Find where the given text appears and provide that cell's center as [x, y] coordinate. 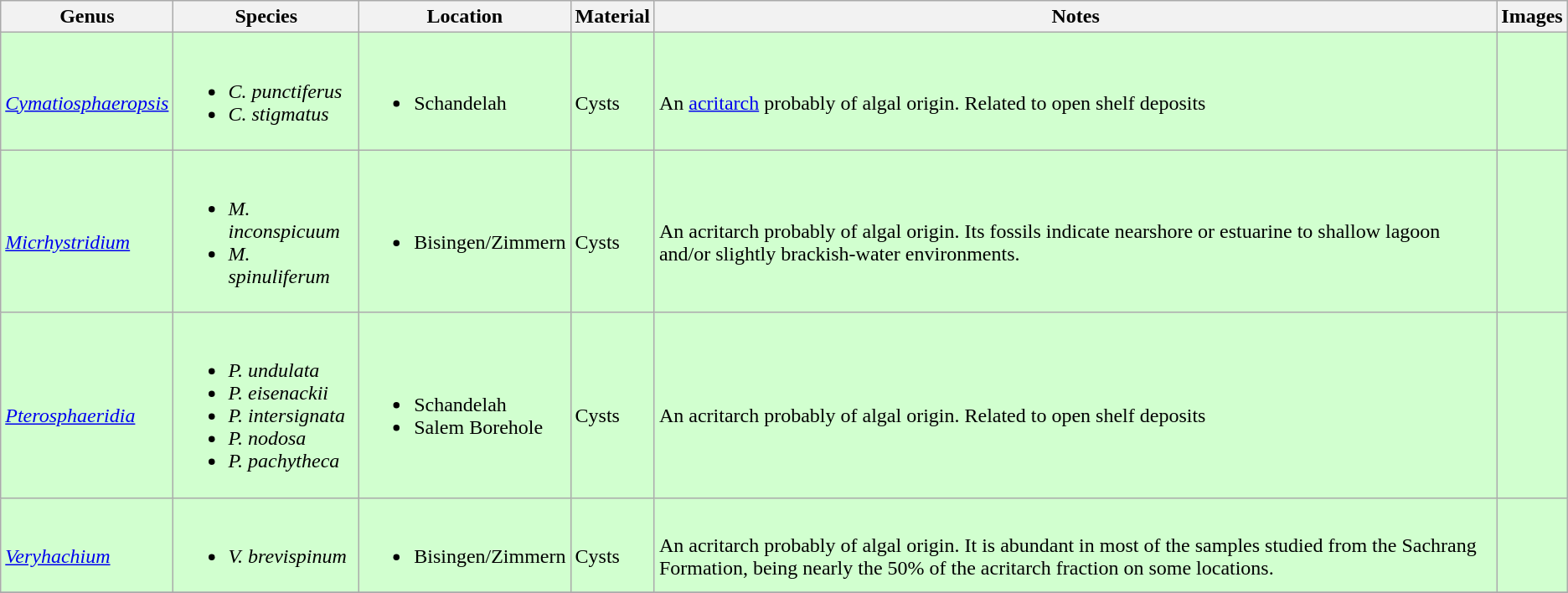
Species [266, 17]
P. undulataP. eisenackiiP. intersignataP. nodosaP. pachytheca [266, 405]
Material [612, 17]
M. inconspicuumM. spinuliferum [266, 231]
C. punctiferusC. stigmatus [266, 91]
Notes [1075, 17]
Veryhachium [87, 544]
SchandelahSalem Borehole [465, 405]
V. brevispinum [266, 544]
Location [465, 17]
Schandelah [465, 91]
Cymatiosphaeropsis [87, 91]
Images [1532, 17]
Genus [87, 17]
Pterosphaeridia [87, 405]
Micrhystridium [87, 231]
An acritarch probably of algal origin. Its fossils indicate nearshore or estuarine to shallow lagoon and/or slightly brackish-water environments. [1075, 231]
